Output the (X, Y) coordinate of the center of the cell containing the given text.  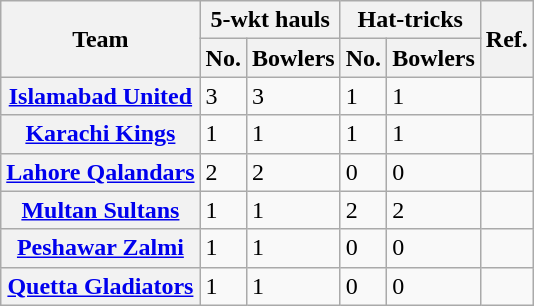
5-wkt hauls (270, 20)
Peshawar Zalmi (100, 248)
Lahore Qalandars (100, 172)
Islamabad United (100, 96)
Karachi Kings (100, 134)
Hat-tricks (410, 20)
Multan Sultans (100, 210)
Quetta Gladiators (100, 286)
Ref. (506, 39)
Team (100, 39)
